Capture the cell that displays the provided text and extract its (X, Y) central coordinate. 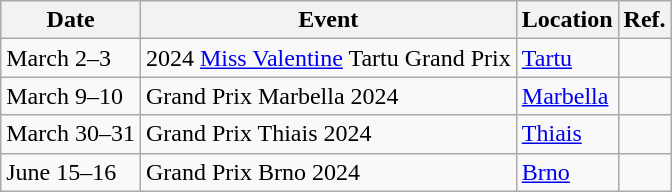
March 30–31 (71, 134)
Thiais (567, 134)
2024 Miss Valentine Tartu Grand Prix (328, 58)
Brno (567, 172)
Event (328, 20)
Location (567, 20)
June 15–16 (71, 172)
Grand Prix Marbella 2024 (328, 96)
Grand Prix Thiais 2024 (328, 134)
Date (71, 20)
Marbella (567, 96)
Tartu (567, 58)
March 9–10 (71, 96)
Ref. (644, 20)
March 2–3 (71, 58)
Grand Prix Brno 2024 (328, 172)
